Provide the [X, Y] coordinate of the cell's center where the given text is located.  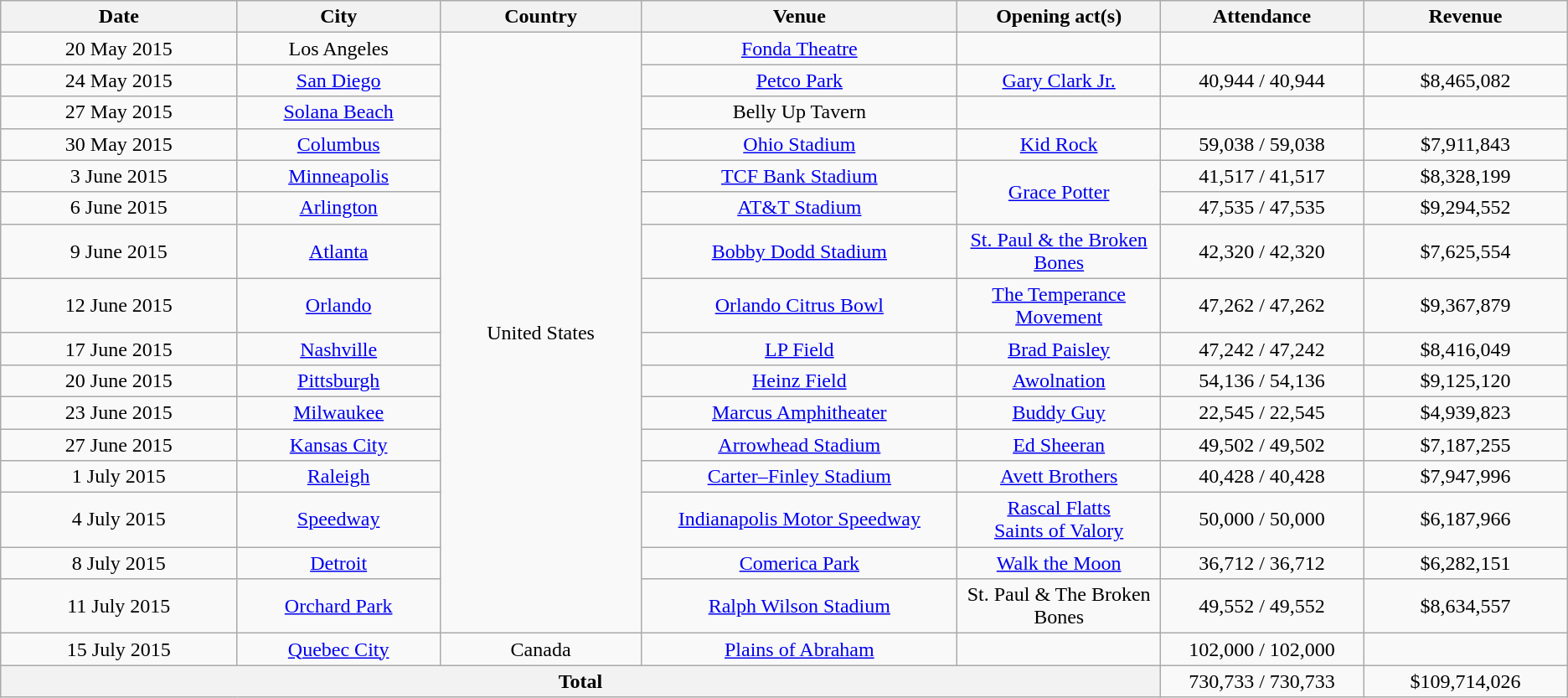
24 May 2015 [119, 80]
Speedway [338, 520]
Solana Beach [338, 112]
20 June 2015 [119, 380]
47,262 / 47,262 [1261, 305]
$9,367,879 [1466, 305]
Marcus Amphitheater [799, 412]
$4,939,823 [1466, 412]
AT&T Stadium [799, 208]
Arrowhead Stadium [799, 445]
Grace Potter [1059, 192]
730,733 / 730,733 [1261, 681]
27 June 2015 [119, 445]
30 May 2015 [119, 144]
4 July 2015 [119, 520]
$8,328,199 [1466, 176]
Minneapolis [338, 176]
20 May 2015 [119, 49]
Canada [540, 649]
LP Field [799, 349]
$7,625,554 [1466, 251]
San Diego [338, 80]
$6,187,966 [1466, 520]
3 June 2015 [119, 176]
Detroit [338, 563]
Comerica Park [799, 563]
$7,187,255 [1466, 445]
Country [540, 17]
Rascal FlattsSaints of Valory [1059, 520]
TCF Bank Stadium [799, 176]
40,944 / 40,944 [1261, 80]
Ralph Wilson Stadium [799, 607]
Orlando Citrus Bowl [799, 305]
Milwaukee [338, 412]
Kid Rock [1059, 144]
Buddy Guy [1059, 412]
Carter–Finley Stadium [799, 477]
$7,911,843 [1466, 144]
Orchard Park [338, 607]
Fonda Theatre [799, 49]
49,502 / 49,502 [1261, 445]
23 June 2015 [119, 412]
United States [540, 333]
Petco Park [799, 80]
Awolnation [1059, 380]
17 June 2015 [119, 349]
40,428 / 40,428 [1261, 477]
1 July 2015 [119, 477]
47,535 / 47,535 [1261, 208]
50,000 / 50,000 [1261, 520]
47,242 / 47,242 [1261, 349]
$8,416,049 [1466, 349]
Venue [799, 17]
$9,125,120 [1466, 380]
$9,294,552 [1466, 208]
$109,714,026 [1466, 681]
Quebec City [338, 649]
Arlington [338, 208]
Los Angeles [338, 49]
Orlando [338, 305]
59,038 / 59,038 [1261, 144]
Revenue [1466, 17]
22,545 / 22,545 [1261, 412]
Opening act(s) [1059, 17]
Plains of Abraham [799, 649]
6 June 2015 [119, 208]
Belly Up Tavern [799, 112]
12 June 2015 [119, 305]
54,136 / 54,136 [1261, 380]
102,000 / 102,000 [1261, 649]
Date [119, 17]
Total [581, 681]
Gary Clark Jr. [1059, 80]
Kansas City [338, 445]
Brad Paisley [1059, 349]
Ed Sheeran [1059, 445]
Nashville [338, 349]
$7,947,996 [1466, 477]
Avett Brothers [1059, 477]
27 May 2015 [119, 112]
$8,465,082 [1466, 80]
8 July 2015 [119, 563]
The Temperance Movement [1059, 305]
Columbus [338, 144]
Walk the Moon [1059, 563]
Heinz Field [799, 380]
11 July 2015 [119, 607]
41,517 / 41,517 [1261, 176]
42,320 / 42,320 [1261, 251]
$6,282,151 [1466, 563]
Pittsburgh [338, 380]
Atlanta [338, 251]
St. Paul & The Broken Bones [1059, 607]
Attendance [1261, 17]
St. Paul & the Broken Bones [1059, 251]
Indianapolis Motor Speedway [799, 520]
Bobby Dodd Stadium [799, 251]
49,552 / 49,552 [1261, 607]
Raleigh [338, 477]
City [338, 17]
36,712 / 36,712 [1261, 563]
9 June 2015 [119, 251]
Ohio Stadium [799, 144]
$8,634,557 [1466, 607]
15 July 2015 [119, 649]
